Provide the (X, Y) coordinate of the cell's center where the given text is located.  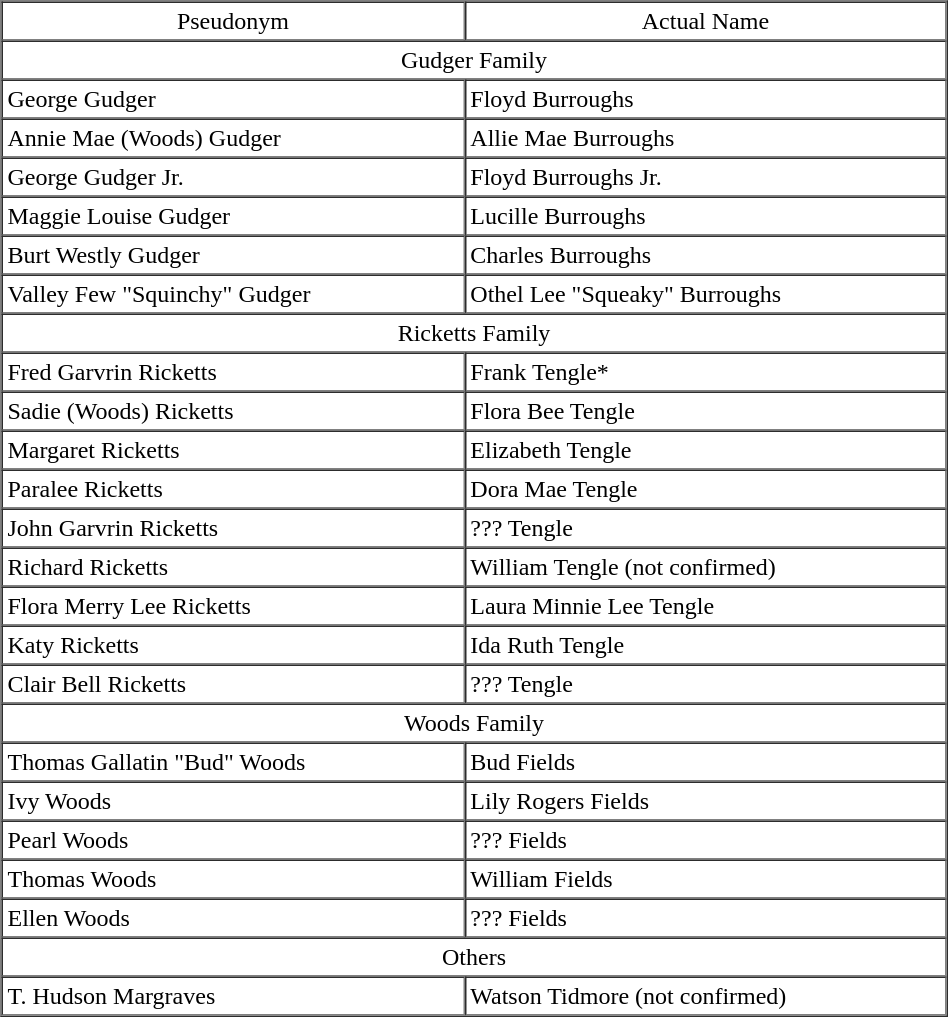
Pearl Woods (234, 840)
John Garvrin Ricketts (234, 528)
Flora Merry Lee Ricketts (234, 606)
Floyd Burroughs (705, 100)
Laura Minnie Lee Tengle (705, 606)
Burt Westly Gudger (234, 256)
George Gudger Jr. (234, 178)
Valley Few "Squinchy" Gudger (234, 294)
William Tengle (not confirmed) (705, 568)
Fred Garvrin Ricketts (234, 372)
Lily Rogers Fields (705, 802)
Ellen Woods (234, 918)
Thomas Gallatin "Bud" Woods (234, 762)
Floyd Burroughs Jr. (705, 178)
Maggie Louise Gudger (234, 216)
Lucille Burroughs (705, 216)
Elizabeth Tengle (705, 450)
Others (474, 958)
Katy Ricketts (234, 646)
William Fields (705, 880)
Thomas Woods (234, 880)
Gudger Family (474, 60)
Dora Mae Tengle (705, 490)
Ida Ruth Tengle (705, 646)
Woods Family (474, 724)
Pseudonym (234, 22)
Clair Bell Ricketts (234, 684)
Allie Mae Burroughs (705, 138)
Annie Mae (Woods) Gudger (234, 138)
Othel Lee "Squeaky" Burroughs (705, 294)
Frank Tengle* (705, 372)
Margaret Ricketts (234, 450)
George Gudger (234, 100)
Ricketts Family (474, 334)
Richard Ricketts (234, 568)
Ivy Woods (234, 802)
Actual Name (705, 22)
Flora Bee Tengle (705, 412)
T. Hudson Margraves (234, 996)
Charles Burroughs (705, 256)
Bud Fields (705, 762)
Paralee Ricketts (234, 490)
Sadie (Woods) Ricketts (234, 412)
Watson Tidmore (not confirmed) (705, 996)
